Search for the cell housing the specified text and yield its (X, Y) center coordinate. 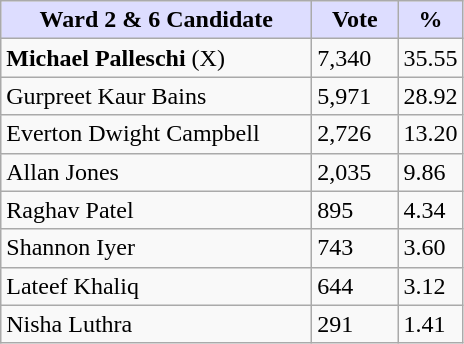
644 (355, 286)
% (430, 20)
3.12 (430, 286)
1.41 (430, 324)
895 (355, 210)
Everton Dwight Campbell (156, 134)
9.86 (430, 172)
2,726 (355, 134)
3.60 (430, 248)
4.34 (430, 210)
Vote (355, 20)
Raghav Patel (156, 210)
Ward 2 & 6 Candidate (156, 20)
28.92 (430, 96)
Nisha Luthra (156, 324)
Michael Palleschi (X) (156, 58)
5,971 (355, 96)
Gurpreet Kaur Bains (156, 96)
Lateef Khaliq (156, 286)
743 (355, 248)
35.55 (430, 58)
Allan Jones (156, 172)
Shannon Iyer (156, 248)
291 (355, 324)
13.20 (430, 134)
7,340 (355, 58)
2,035 (355, 172)
